Search for the cell housing the specified text and yield its [X, Y] center coordinate. 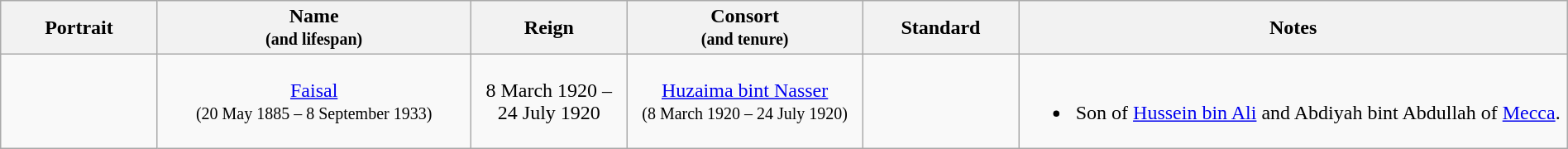
Notes [1293, 28]
Faisal(20 May 1885 – 8 September 1933) [314, 101]
Huzaima bint Nasser(8 March 1920 – 24 July 1920) [745, 101]
Consort(and tenure) [745, 28]
Son of Hussein bin Ali and Abdiyah bint Abdullah of Mecca. [1293, 101]
Portrait [79, 28]
Standard [941, 28]
Reign [549, 28]
8 March 1920 – 24 July 1920 [549, 101]
Name(and lifespan) [314, 28]
